Pinpoint the cell where the given text exists, returning its (X, Y) midpoint coordinate. 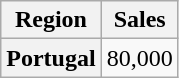
Sales (140, 20)
Portugal (51, 58)
Region (51, 20)
80,000 (140, 58)
